Detect which cell encompasses the target text, then output its [x, y] center coordinate. 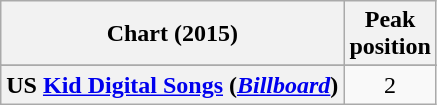
Peakposition [390, 34]
2 [390, 85]
US Kid Digital Songs (Billboard) [172, 85]
Chart (2015) [172, 34]
